Locate the cell with the specified text and output its [X, Y] center coordinate. 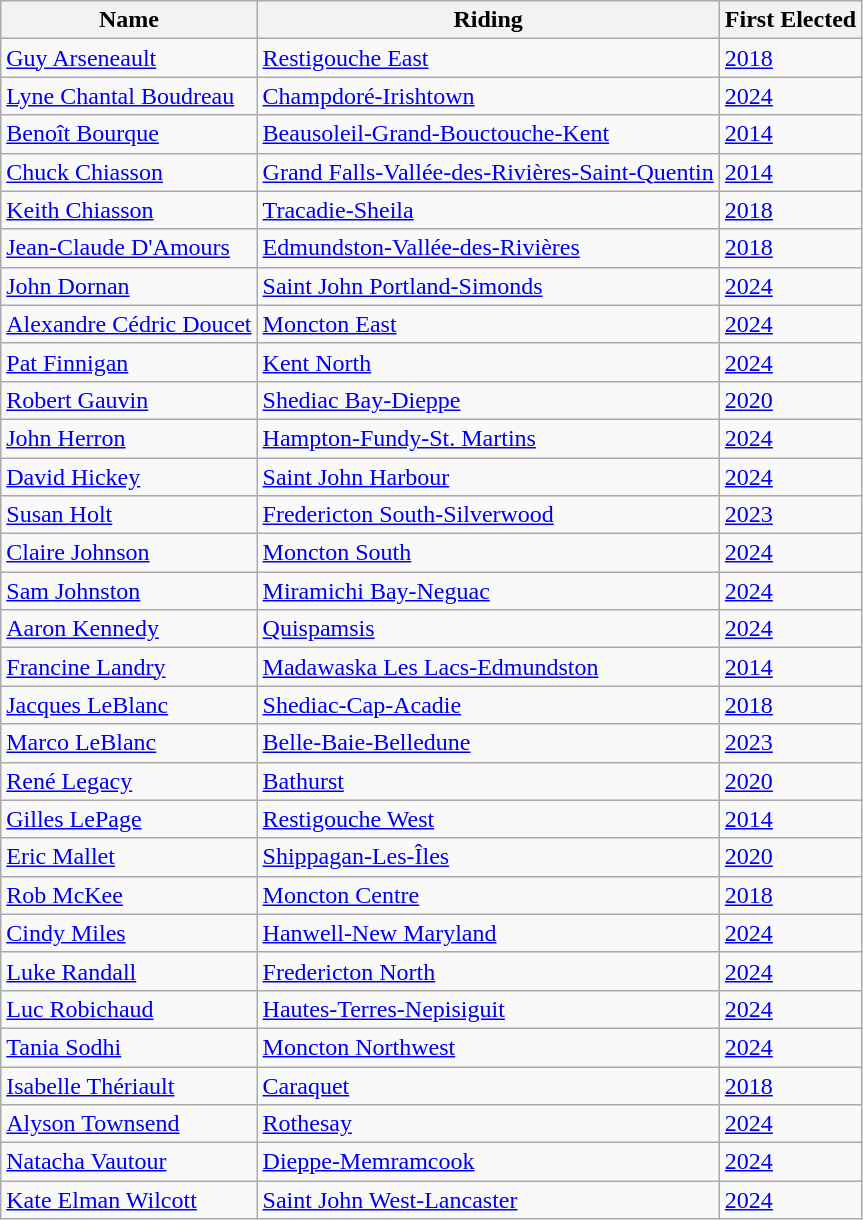
Beausoleil-Grand-Bouctouche-Kent [488, 134]
Tania Sodhi [129, 1047]
First Elected [790, 20]
Hautes-Terres-Nepisiguit [488, 1009]
Restigouche East [488, 58]
Aaron Kennedy [129, 629]
David Hickey [129, 477]
Lyne Chantal Boudreau [129, 96]
Dieppe-Memramcook [488, 1162]
Saint John Harbour [488, 477]
Cindy Miles [129, 933]
Miramichi Bay-Neguac [488, 591]
Saint John West-Lancaster [488, 1200]
Rob McKee [129, 895]
Shediac Bay-Dieppe [488, 400]
Claire Johnson [129, 553]
Bathurst [488, 781]
Keith Chiasson [129, 210]
Belle-Baie-Belledune [488, 743]
Natacha Vautour [129, 1162]
John Herron [129, 438]
Luc Robichaud [129, 1009]
Tracadie-Sheila [488, 210]
Saint John Portland-Simonds [488, 286]
René Legacy [129, 781]
Eric Mallet [129, 857]
Fredericton South-Silverwood [488, 515]
Restigouche West [488, 819]
Alexandre Cédric Doucet [129, 324]
Francine Landry [129, 667]
Shediac-Cap-Acadie [488, 705]
Alyson Townsend [129, 1124]
Pat Finnigan [129, 362]
Quispamsis [488, 629]
Fredericton North [488, 971]
Hampton-Fundy-St. Martins [488, 438]
Grand Falls-Vallée-des-Rivières-Saint-Quentin [488, 172]
Susan Holt [129, 515]
Madawaska Les Lacs-Edmundston [488, 667]
Riding [488, 20]
Moncton South [488, 553]
Name [129, 20]
John Dornan [129, 286]
Kent North [488, 362]
Guy Arseneault [129, 58]
Chuck Chiasson [129, 172]
Robert Gauvin [129, 400]
Shippagan-Les-Îles [488, 857]
Isabelle Thériault [129, 1085]
Edmundston-Vallée-des-Rivières [488, 248]
Rothesay [488, 1124]
Jacques LeBlanc [129, 705]
Moncton Centre [488, 895]
Hanwell-New Maryland [488, 933]
Moncton Northwest [488, 1047]
Moncton East [488, 324]
Caraquet [488, 1085]
Benoît Bourque [129, 134]
Gilles LePage [129, 819]
Kate Elman Wilcott [129, 1200]
Luke Randall [129, 971]
Marco LeBlanc [129, 743]
Jean-Claude D'Amours [129, 248]
Sam Johnston [129, 591]
Champdoré-Irishtown [488, 96]
